Determine the (x, y) coordinate at the center of the cell enclosing the given text.  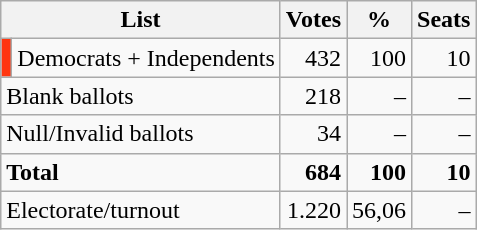
Democrats + Independents (146, 58)
Votes (313, 20)
218 (313, 96)
56,06 (380, 210)
684 (313, 172)
34 (313, 134)
Electorate/turnout (141, 210)
Blank ballots (141, 96)
% (380, 20)
Total (141, 172)
1.220 (313, 210)
Null/Invalid ballots (141, 134)
Seats (444, 20)
List (141, 20)
432 (313, 58)
